From the cell containing the given text, extract its center point as (X, Y) coordinate. 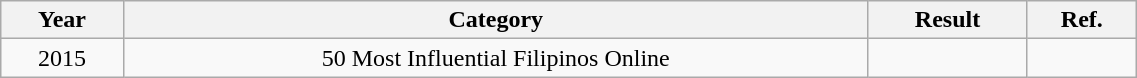
Year (62, 20)
50 Most Influential Filipinos Online (496, 58)
2015 (62, 58)
Ref. (1082, 20)
Result (948, 20)
Category (496, 20)
